Pinpoint the cell where the given text exists, returning its (X, Y) midpoint coordinate. 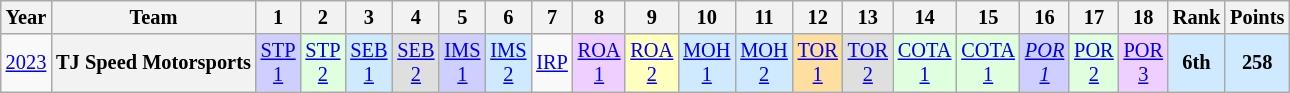
15 (988, 17)
5 (462, 17)
IMS1 (462, 63)
12 (818, 17)
6th (1196, 63)
POR1 (1044, 63)
18 (1144, 17)
MOH2 (764, 63)
ROA2 (652, 63)
1 (278, 17)
Year (26, 17)
STP1 (278, 63)
POR2 (1094, 63)
TJ Speed Motorsports (154, 63)
Rank (1196, 17)
11 (764, 17)
258 (1257, 63)
Team (154, 17)
10 (706, 17)
TOR2 (868, 63)
SEB1 (368, 63)
TOR1 (818, 63)
MOH1 (706, 63)
3 (368, 17)
4 (416, 17)
2 (324, 17)
8 (600, 17)
6 (508, 17)
SEB2 (416, 63)
IRP (552, 63)
Points (1257, 17)
17 (1094, 17)
13 (868, 17)
9 (652, 17)
STP2 (324, 63)
14 (925, 17)
ROA1 (600, 63)
IMS2 (508, 63)
16 (1044, 17)
POR3 (1144, 63)
2023 (26, 63)
7 (552, 17)
